Determine the (x, y) coordinate at the center of the cell enclosing the given text.  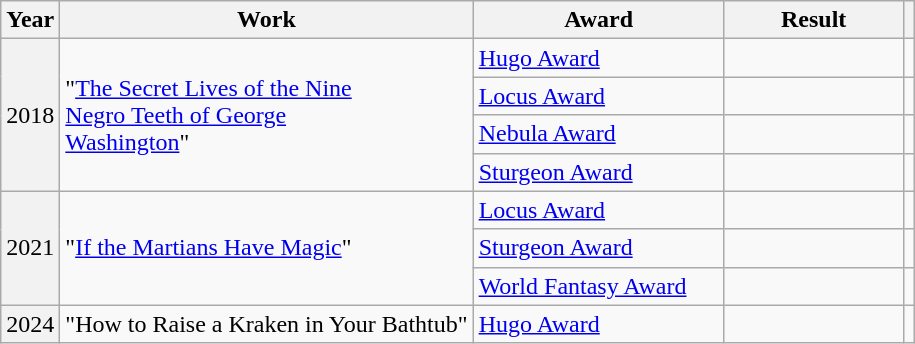
Result (814, 20)
"How to Raise a Kraken in Your Bathtub" (266, 324)
2024 (30, 324)
"The Secret Lives of the Nine Negro Teeth of George Washington" (266, 115)
Work (266, 20)
Nebula Award (598, 134)
"If the Martians Have Magic" (266, 248)
Year (30, 20)
2018 (30, 115)
2021 (30, 248)
World Fantasy Award (598, 286)
Award (598, 20)
